Pinpoint the cell where the given text exists, returning its (x, y) midpoint coordinate. 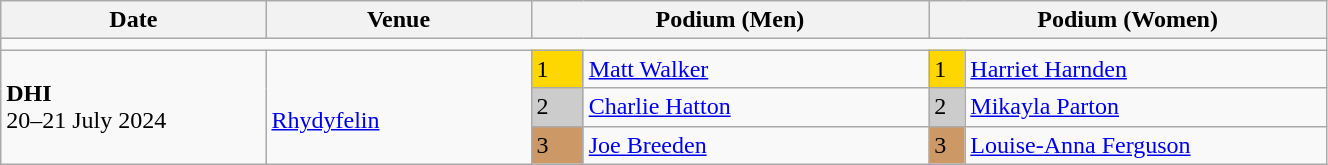
Mikayla Parton (1146, 107)
Joe Breeden (756, 145)
Rhydyfelin (398, 107)
DHI 20–21 July 2024 (134, 107)
Date (134, 20)
Matt Walker (756, 69)
Harriet Harnden (1146, 69)
Venue (398, 20)
Charlie Hatton (756, 107)
Podium (Men) (730, 20)
Podium (Women) (1128, 20)
Louise-Anna Ferguson (1146, 145)
